Provide the (x, y) coordinate of the cell's center where the given text is located.  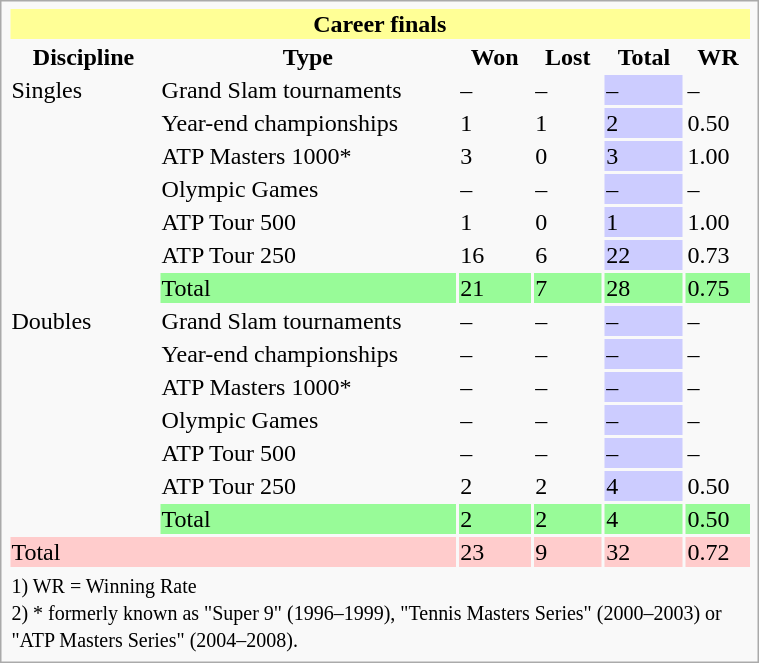
0.75 (718, 288)
1) WR = Winning Rate 2) * formerly known as "Super 9" (1996–1999), "Tennis Masters Series" (2000–2003) or "ATP Masters Series" (2004–2008). (380, 612)
32 (644, 552)
Won (495, 57)
7 (568, 288)
Discipline (84, 57)
6 (568, 255)
22 (644, 255)
Type (308, 57)
0.72 (718, 552)
16 (495, 255)
Lost (568, 57)
28 (644, 288)
23 (495, 552)
WR (718, 57)
Doubles (84, 420)
Career finals (380, 24)
0.73 (718, 255)
21 (495, 288)
Singles (84, 189)
9 (568, 552)
